Pinpoint the cell where the given text exists, returning its (X, Y) midpoint coordinate. 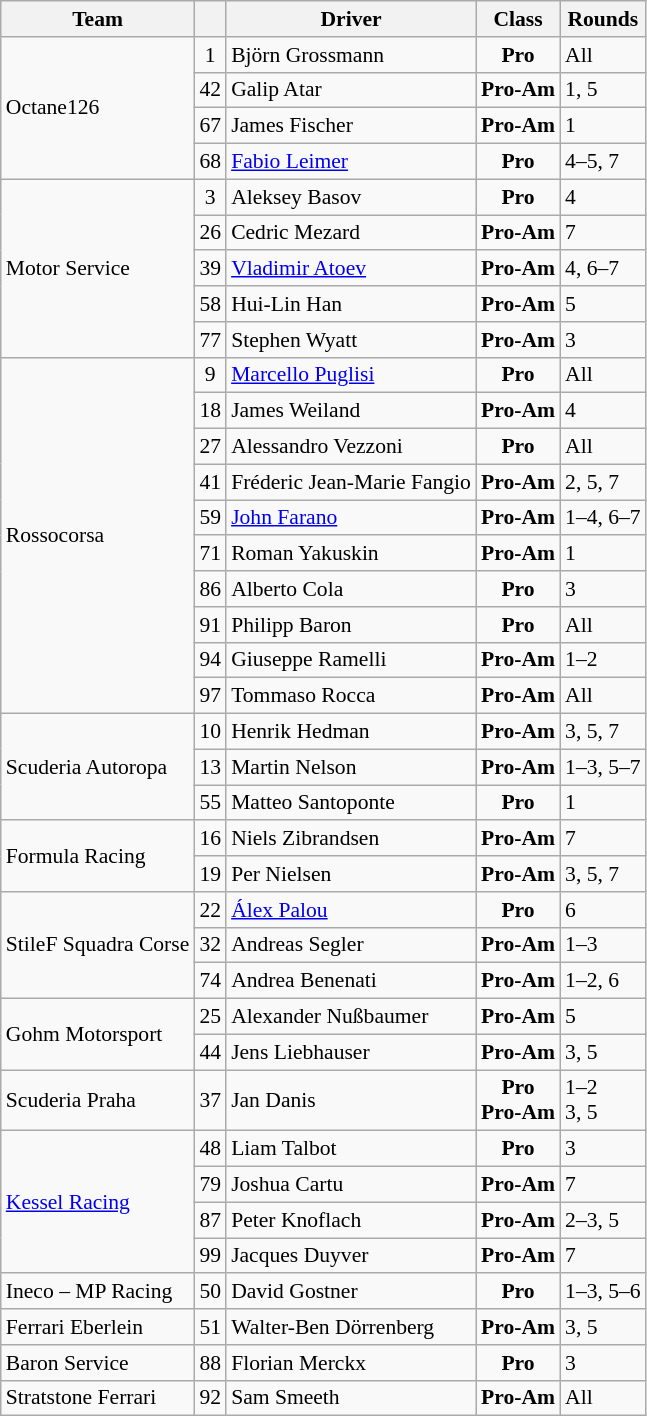
87 (210, 1220)
99 (210, 1256)
10 (210, 732)
Jan Danis (351, 1100)
Andrea Benenati (351, 981)
Driver (351, 19)
Fabio Leimer (351, 162)
Gohm Motorsport (98, 1034)
1–4, 6–7 (603, 518)
1–3 (603, 945)
2, 5, 7 (603, 482)
Alessandro Vezzoni (351, 447)
1–2, 6 (603, 981)
86 (210, 589)
68 (210, 162)
Rossocorsa (98, 535)
59 (210, 518)
27 (210, 447)
Björn Grossmann (351, 55)
Philipp Baron (351, 625)
91 (210, 625)
Scuderia Autoropa (98, 768)
Kessel Racing (98, 1202)
Galip Atar (351, 90)
Jacques Duyver (351, 1256)
Stratstone Ferrari (98, 1398)
Hui-Lin Han (351, 304)
26 (210, 233)
48 (210, 1149)
92 (210, 1398)
16 (210, 839)
Andreas Segler (351, 945)
Motor Service (98, 268)
44 (210, 1052)
Roman Yakuskin (351, 554)
67 (210, 126)
Peter Knoflach (351, 1220)
Walter-Ben Dörrenberg (351, 1327)
1, 5 (603, 90)
32 (210, 945)
Per Nielsen (351, 874)
74 (210, 981)
David Gostner (351, 1292)
1–23, 5 (603, 1100)
71 (210, 554)
37 (210, 1100)
39 (210, 269)
Marcello Puglisi (351, 375)
Sam Smeeth (351, 1398)
Rounds (603, 19)
6 (603, 910)
Matteo Santoponte (351, 803)
Niels Zibrandsen (351, 839)
James Weiland (351, 411)
Florian Merckx (351, 1363)
58 (210, 304)
James Fischer (351, 126)
Alberto Cola (351, 589)
Formula Racing (98, 856)
79 (210, 1185)
97 (210, 696)
Vladimir Atoev (351, 269)
Scuderia Praha (98, 1100)
42 (210, 90)
John Farano (351, 518)
Octane126 (98, 108)
Team (98, 19)
50 (210, 1292)
1–3, 5–6 (603, 1292)
22 (210, 910)
13 (210, 767)
Ineco – MP Racing (98, 1292)
Cedric Mezard (351, 233)
Jens Liebhauser (351, 1052)
StileF Squadra Corse (98, 946)
4–5, 7 (603, 162)
Class (518, 19)
Baron Service (98, 1363)
18 (210, 411)
41 (210, 482)
Tommaso Rocca (351, 696)
19 (210, 874)
9 (210, 375)
1–3, 5–7 (603, 767)
25 (210, 1017)
Fréderic Jean-Marie Fangio (351, 482)
Stephen Wyatt (351, 340)
94 (210, 660)
Giuseppe Ramelli (351, 660)
4, 6–7 (603, 269)
Joshua Cartu (351, 1185)
88 (210, 1363)
Henrik Hedman (351, 732)
Alexander Nußbaumer (351, 1017)
2–3, 5 (603, 1220)
ProPro-Am (518, 1100)
Aleksey Basov (351, 197)
Martin Nelson (351, 767)
Álex Palou (351, 910)
51 (210, 1327)
Liam Talbot (351, 1149)
77 (210, 340)
1–2 (603, 660)
Ferrari Eberlein (98, 1327)
55 (210, 803)
